Identify which cell holds the provided text, then report its [X, Y] central coordinate. 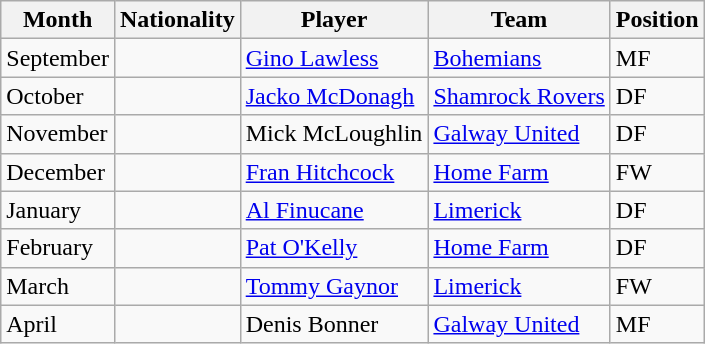
April [58, 324]
March [58, 286]
February [58, 248]
Denis Bonner [334, 324]
October [58, 96]
Tommy Gaynor [334, 286]
Position [657, 20]
September [58, 58]
Fran Hitchcock [334, 172]
Team [519, 20]
January [58, 210]
Bohemians [519, 58]
December [58, 172]
Mick McLoughlin [334, 134]
Jacko McDonagh [334, 96]
Nationality [177, 20]
Gino Lawless [334, 58]
Pat O'Kelly [334, 248]
Month [58, 20]
Al Finucane [334, 210]
Shamrock Rovers [519, 96]
November [58, 134]
Player [334, 20]
